Provide the (x, y) coordinate of the cell's center where the given text is located.  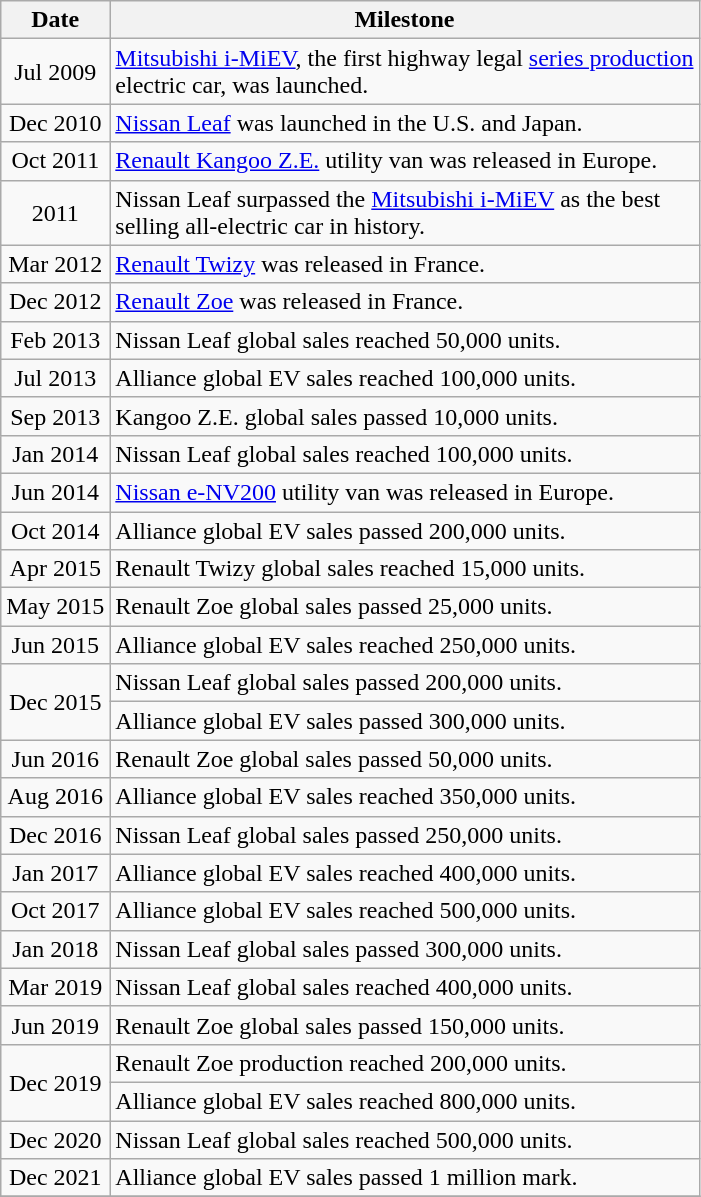
Dec 2021 (56, 1178)
Date (56, 20)
Alliance global EV sales reached 250,000 units. (404, 645)
Nissan Leaf global sales reached 100,000 units. (404, 454)
Sep 2013 (56, 416)
Aug 2016 (56, 797)
Feb 2013 (56, 340)
Apr 2015 (56, 569)
Jun 2016 (56, 759)
2011 (56, 212)
Dec 2020 (56, 1139)
Renault Kangoo Z.E. utility van was released in Europe. (404, 161)
Nissan Leaf global sales passed 250,000 units. (404, 835)
Alliance global EV sales passed 300,000 units. (404, 721)
Renault Twizy global sales reached 15,000 units. (404, 569)
Oct 2014 (56, 531)
Nissan Leaf global sales reached 50,000 units. (404, 340)
Renault Zoe global sales passed 150,000 units. (404, 1025)
Nissan Leaf surpassed the Mitsubishi i-MiEV as the best selling all-electric car in history. (404, 212)
Jun 2015 (56, 645)
Mar 2019 (56, 987)
Jan 2017 (56, 873)
Renault Zoe was released in France. (404, 302)
Jul 2013 (56, 378)
Alliance global EV sales reached 350,000 units. (404, 797)
Dec 2016 (56, 835)
Dec 2010 (56, 123)
Renault Twizy was released in France. (404, 264)
Jul 2009 (56, 72)
Alliance global EV sales passed 1 million mark. (404, 1178)
Dec 2019 (56, 1082)
Jan 2018 (56, 949)
Oct 2017 (56, 911)
Nissan Leaf global sales reached 400,000 units. (404, 987)
Milestone (404, 20)
Mar 2012 (56, 264)
Nissan Leaf was launched in the U.S. and Japan. (404, 123)
Nissan Leaf global sales reached 500,000 units. (404, 1139)
Dec 2015 (56, 702)
Renault Zoe global sales passed 25,000 units. (404, 607)
Renault Zoe global sales passed 50,000 units. (404, 759)
Mitsubishi i-MiEV, the first highway legal series production electric car, was launched. (404, 72)
May 2015 (56, 607)
Kangoo Z.E. global sales passed 10,000 units. (404, 416)
Dec 2012 (56, 302)
Alliance global EV sales reached 800,000 units. (404, 1101)
Jan 2014 (56, 454)
Nissan Leaf global sales passed 300,000 units. (404, 949)
Oct 2011 (56, 161)
Jun 2019 (56, 1025)
Alliance global EV sales reached 500,000 units. (404, 911)
Nissan Leaf global sales passed 200,000 units. (404, 683)
Alliance global EV sales reached 100,000 units. (404, 378)
Nissan e-NV200 utility van was released in Europe. (404, 492)
Renault Zoe production reached 200,000 units. (404, 1063)
Alliance global EV sales passed 200,000 units. (404, 531)
Jun 2014 (56, 492)
Alliance global EV sales reached 400,000 units. (404, 873)
